For the text-containing cell, return its midpoint in (x, y) coordinate format. 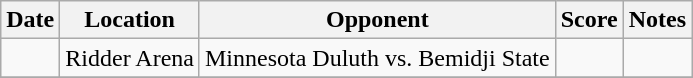
Minnesota Duluth vs. Bemidji State (377, 58)
Score (589, 20)
Opponent (377, 20)
Notes (657, 20)
Ridder Arena (130, 58)
Location (130, 20)
Date (30, 20)
